Pinpoint the cell where the given text exists, returning its [x, y] midpoint coordinate. 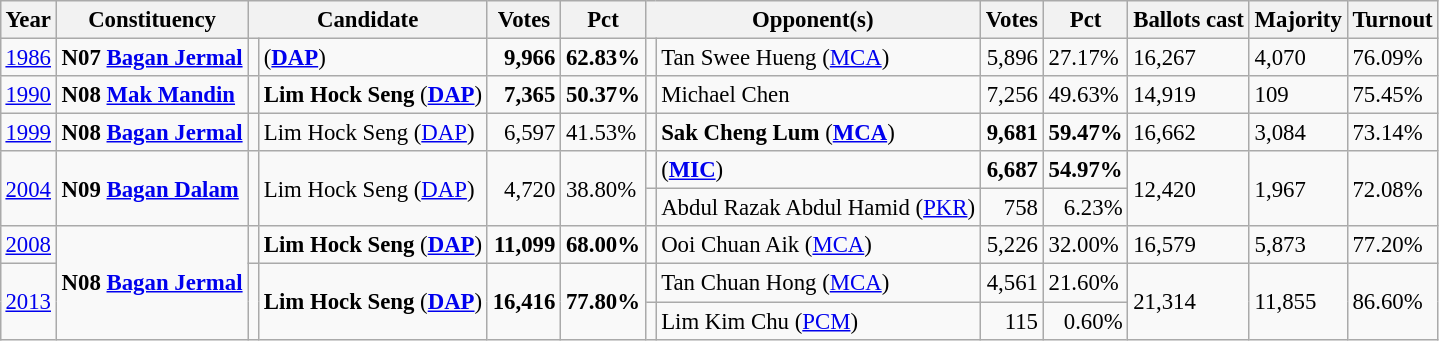
9,681 [1012, 133]
3,084 [1298, 133]
4,720 [524, 188]
109 [1298, 95]
62.83% [604, 57]
38.80% [604, 188]
49.63% [1086, 95]
2013 [28, 302]
11,855 [1298, 302]
1990 [28, 95]
4,070 [1298, 57]
Year [28, 20]
16,416 [524, 302]
Sak Cheng Lum (MCA) [818, 133]
5,873 [1298, 245]
21.60% [1086, 283]
76.09% [1392, 57]
75.45% [1392, 95]
N09 Bagan Dalam [152, 188]
1,967 [1298, 188]
758 [1012, 208]
Abdul Razak Abdul Hamid (PKR) [818, 208]
Tan Chuan Hong (MCA) [818, 283]
Tan Swee Hueng (MCA) [818, 57]
50.37% [604, 95]
1999 [28, 133]
5,896 [1012, 57]
73.14% [1392, 133]
5,226 [1012, 245]
6,597 [524, 133]
59.47% [1086, 133]
16,662 [1188, 133]
32.00% [1086, 245]
115 [1012, 321]
12,420 [1188, 188]
21,314 [1188, 302]
11,099 [524, 245]
7,256 [1012, 95]
41.53% [604, 133]
77.20% [1392, 245]
6.23% [1086, 208]
Opponent(s) [812, 20]
N07 Bagan Jermal [152, 57]
(MIC) [818, 170]
N08 Mak Mandin [152, 95]
Michael Chen [818, 95]
27.17% [1086, 57]
Ooi Chuan Aik (MCA) [818, 245]
68.00% [604, 245]
Majority [1298, 20]
72.08% [1392, 188]
Ballots cast [1188, 20]
54.97% [1086, 170]
Lim Kim Chu (PCM) [818, 321]
Turnout [1392, 20]
9,966 [524, 57]
Candidate [368, 20]
0.60% [1086, 321]
2008 [28, 245]
4,561 [1012, 283]
16,579 [1188, 245]
14,919 [1188, 95]
86.60% [1392, 302]
77.80% [604, 302]
Constituency [152, 20]
(DAP) [372, 57]
1986 [28, 57]
16,267 [1188, 57]
7,365 [524, 95]
2004 [28, 188]
6,687 [1012, 170]
